Locate the cell with the specified text and output its (X, Y) center coordinate. 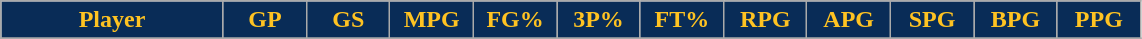
RPG (766, 20)
3P% (598, 20)
GS (348, 20)
Player (112, 20)
SPG (932, 20)
FG% (514, 20)
PPG (1098, 20)
GP (264, 20)
MPG (432, 20)
FT% (682, 20)
BPG (1016, 20)
APG (848, 20)
